Search for the cell housing the specified text and yield its (x, y) center coordinate. 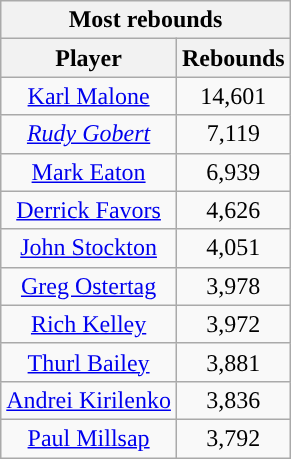
Rebounds (233, 58)
Paul Millsap (89, 438)
Greg Ostertag (89, 286)
3,972 (233, 324)
4,051 (233, 248)
14,601 (233, 96)
6,939 (233, 172)
3,978 (233, 286)
Player (89, 58)
3,881 (233, 362)
4,626 (233, 210)
Derrick Favors (89, 210)
Rudy Gobert (89, 134)
Most rebounds (146, 20)
John Stockton (89, 248)
3,836 (233, 400)
Andrei Kirilenko (89, 400)
7,119 (233, 134)
Mark Eaton (89, 172)
Rich Kelley (89, 324)
Karl Malone (89, 96)
Thurl Bailey (89, 362)
3,792 (233, 438)
